Pinpoint the cell where the given text exists, returning its (x, y) midpoint coordinate. 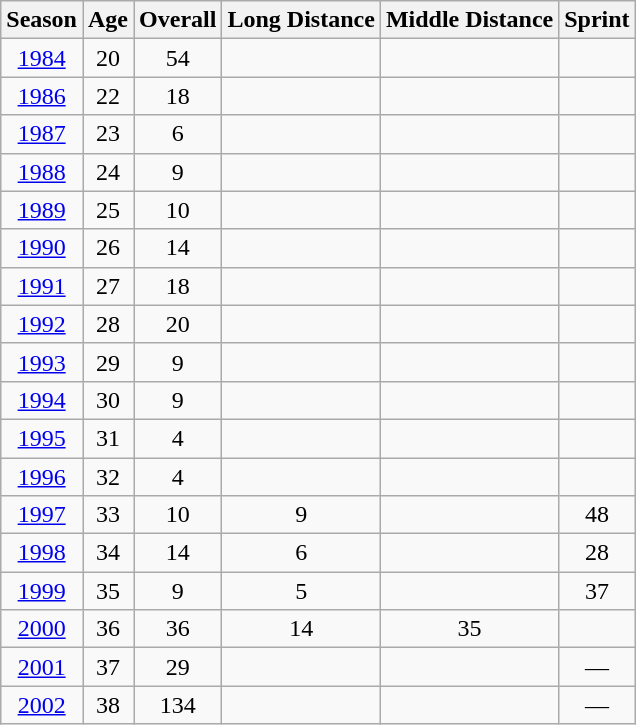
5 (301, 591)
1987 (42, 134)
24 (108, 172)
26 (108, 248)
1994 (42, 400)
32 (108, 477)
1991 (42, 286)
31 (108, 438)
30 (108, 400)
54 (178, 58)
48 (597, 515)
34 (108, 553)
134 (178, 705)
1996 (42, 477)
2001 (42, 667)
33 (108, 515)
1998 (42, 553)
1989 (42, 210)
Long Distance (301, 20)
1984 (42, 58)
1995 (42, 438)
Overall (178, 20)
23 (108, 134)
25 (108, 210)
Sprint (597, 20)
Middle Distance (469, 20)
22 (108, 96)
27 (108, 286)
Age (108, 20)
1999 (42, 591)
1997 (42, 515)
2002 (42, 705)
Season (42, 20)
1986 (42, 96)
1992 (42, 324)
1988 (42, 172)
1993 (42, 362)
2000 (42, 629)
38 (108, 705)
1990 (42, 248)
